Find where the given text appears and provide that cell's center as [X, Y] coordinate. 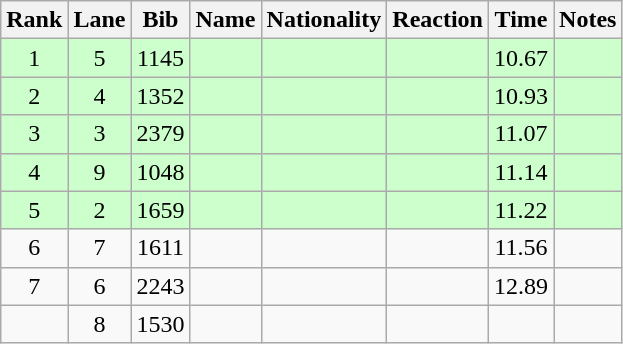
1145 [160, 58]
8 [100, 324]
Nationality [324, 20]
11.56 [520, 248]
Time [520, 20]
1048 [160, 172]
2243 [160, 286]
1352 [160, 96]
9 [100, 172]
1530 [160, 324]
1 [34, 58]
Bib [160, 20]
Notes [588, 20]
11.22 [520, 210]
Lane [100, 20]
11.07 [520, 134]
12.89 [520, 286]
1611 [160, 248]
2379 [160, 134]
10.67 [520, 58]
Name [226, 20]
11.14 [520, 172]
10.93 [520, 96]
1659 [160, 210]
Rank [34, 20]
Reaction [438, 20]
